From the cell containing the given text, extract its center point as [x, y] coordinate. 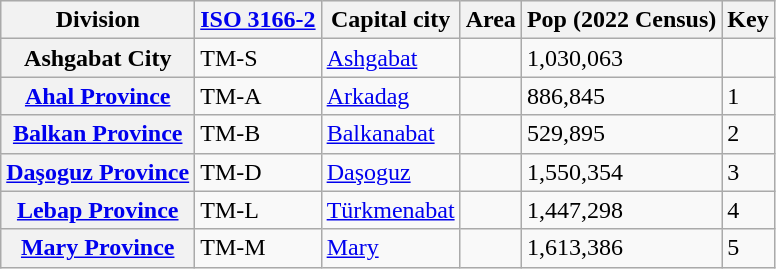
TM-B [258, 134]
3 [748, 172]
1,447,298 [621, 210]
Daşoguz Province [98, 172]
Daşoguz [390, 172]
Capital city [390, 20]
1 [748, 96]
Ashgabat City [98, 58]
Pop (2022 Census) [621, 20]
2 [748, 134]
Lebap Province [98, 210]
Türkmenabat [390, 210]
TM-D [258, 172]
Ahal Province [98, 96]
Balkanabat [390, 134]
1,613,386 [621, 248]
TM-L [258, 210]
ISO 3166-2 [258, 20]
Key [748, 20]
TM-S [258, 58]
Balkan Province [98, 134]
529,895 [621, 134]
1,030,063 [621, 58]
1,550,354 [621, 172]
TM-A [258, 96]
Division [98, 20]
Mary [390, 248]
TM-M [258, 248]
886,845 [621, 96]
Area [490, 20]
Ashgabat [390, 58]
Arkadag [390, 96]
4 [748, 210]
5 [748, 248]
Mary Province [98, 248]
